Provide the [X, Y] coordinate of the cell's center where the given text is located.  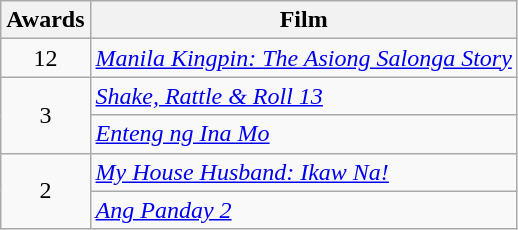
Film [304, 20]
Awards [46, 20]
Ang Panday 2 [304, 210]
3 [46, 115]
12 [46, 58]
Enteng ng Ina Mo [304, 134]
2 [46, 191]
My House Husband: Ikaw Na! [304, 172]
Shake, Rattle & Roll 13 [304, 96]
Manila Kingpin: The Asiong Salonga Story [304, 58]
